For the text-containing cell, return its midpoint in [X, Y] coordinate format. 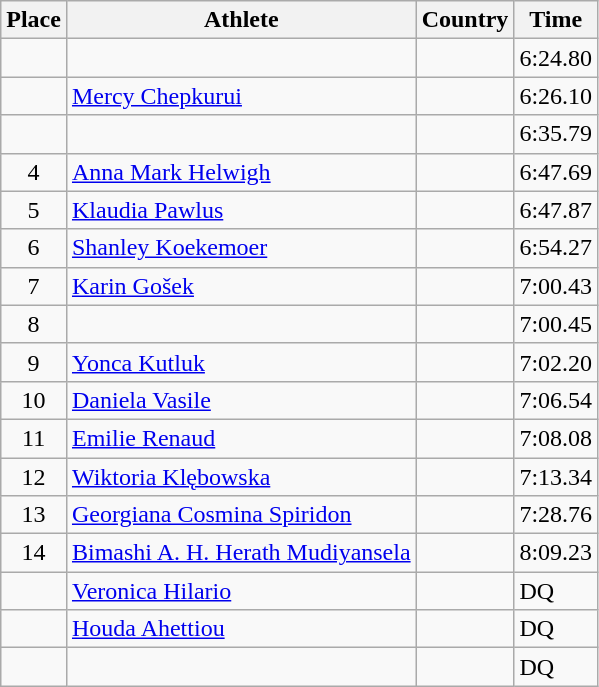
Shanley Koekemoer [241, 248]
6:26.10 [556, 96]
5 [34, 210]
6:35.79 [556, 134]
Country [465, 20]
Wiktoria Klębowska [241, 477]
13 [34, 515]
Karin Gošek [241, 286]
Emilie Renaud [241, 438]
11 [34, 438]
Houda Ahettiou [241, 629]
Mercy Chepkurui [241, 96]
7:08.08 [556, 438]
Yonca Kutluk [241, 362]
7:06.54 [556, 400]
Anna Mark Helwigh [241, 172]
Athlete [241, 20]
Klaudia Pawlus [241, 210]
8 [34, 324]
10 [34, 400]
12 [34, 477]
Daniela Vasile [241, 400]
14 [34, 553]
8:09.23 [556, 553]
7:00.45 [556, 324]
Veronica Hilario [241, 591]
Bimashi A. H. Herath Mudiyansela [241, 553]
6:47.87 [556, 210]
9 [34, 362]
6:24.80 [556, 58]
6 [34, 248]
Time [556, 20]
7:28.76 [556, 515]
7:00.43 [556, 286]
7 [34, 286]
Place [34, 20]
7:02.20 [556, 362]
4 [34, 172]
7:13.34 [556, 477]
6:47.69 [556, 172]
Georgiana Cosmina Spiridon [241, 515]
6:54.27 [556, 248]
